Capture the cell that displays the provided text and extract its [X, Y] central coordinate. 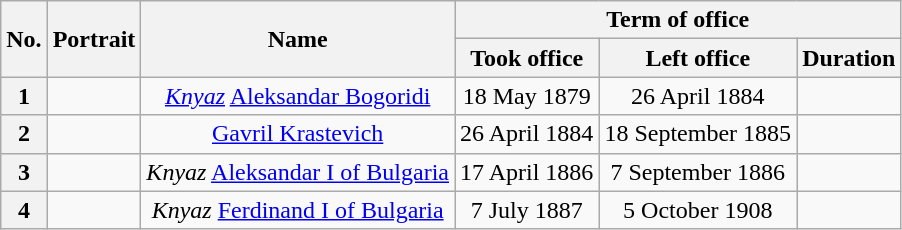
18 September 1885 [698, 134]
5 October 1908 [698, 210]
3 [24, 172]
No. [24, 39]
Duration [849, 58]
Took office [526, 58]
4 [24, 210]
Term of office [678, 20]
17 April 1886 [526, 172]
18 May 1879 [526, 96]
7 July 1887 [526, 210]
Knyaz Aleksandar I of Bulgaria [298, 172]
7 September 1886 [698, 172]
2 [24, 134]
1 [24, 96]
Knyaz Aleksandar Bogoridi [298, 96]
Left office [698, 58]
Name [298, 39]
Knyaz Ferdinand I of Bulgaria [298, 210]
Gavril Krastevich [298, 134]
Portrait [94, 39]
